Pinpoint the cell where the given text exists, returning its (X, Y) midpoint coordinate. 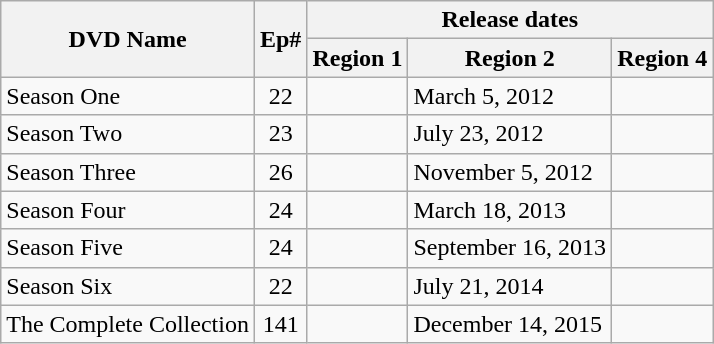
July 23, 2012 (510, 134)
November 5, 2012 (510, 172)
Season Three (128, 172)
December 14, 2015 (510, 324)
26 (280, 172)
Region 4 (662, 58)
The Complete Collection (128, 324)
DVD Name (128, 39)
Season Four (128, 210)
Season Two (128, 134)
Region 1 (358, 58)
Season One (128, 96)
23 (280, 134)
July 21, 2014 (510, 286)
Season Six (128, 286)
Release dates (510, 20)
March 18, 2013 (510, 210)
141 (280, 324)
March 5, 2012 (510, 96)
September 16, 2013 (510, 248)
Ep# (280, 39)
Season Five (128, 248)
Region 2 (510, 58)
